Find where the given text appears and provide that cell's center as [x, y] coordinate. 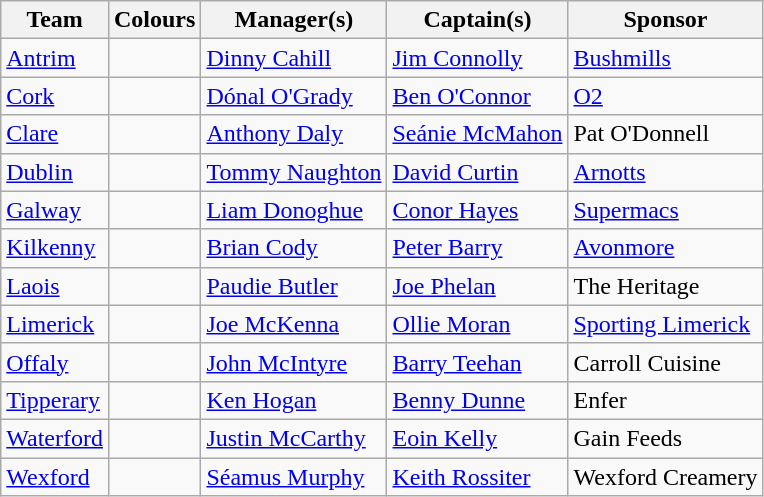
Ollie Moran [478, 324]
Eoin Kelly [478, 438]
Peter Barry [478, 248]
Cork [55, 96]
Justin McCarthy [294, 438]
Offaly [55, 362]
David Curtin [478, 172]
Manager(s) [294, 20]
O2 [666, 96]
Dónal O'Grady [294, 96]
Séamus Murphy [294, 477]
Conor Hayes [478, 210]
Colours [154, 20]
Enfer [666, 400]
Galway [55, 210]
Limerick [55, 324]
Paudie Butler [294, 286]
Joe McKenna [294, 324]
Keith Rossiter [478, 477]
Seánie McMahon [478, 134]
Anthony Daly [294, 134]
Ben O'Connor [478, 96]
Sporting Limerick [666, 324]
Clare [55, 134]
Liam Donoghue [294, 210]
Laois [55, 286]
Tipperary [55, 400]
Supermacs [666, 210]
Barry Teehan [478, 362]
Antrim [55, 58]
Waterford [55, 438]
Wexford [55, 477]
Benny Dunne [478, 400]
Kilkenny [55, 248]
The Heritage [666, 286]
Team [55, 20]
Joe Phelan [478, 286]
Carroll Cuisine [666, 362]
John McIntyre [294, 362]
Captain(s) [478, 20]
Bushmills [666, 58]
Avonmore [666, 248]
Sponsor [666, 20]
Arnotts [666, 172]
Tommy Naughton [294, 172]
Pat O'Donnell [666, 134]
Dinny Cahill [294, 58]
Ken Hogan [294, 400]
Gain Feeds [666, 438]
Wexford Creamery [666, 477]
Brian Cody [294, 248]
Jim Connolly [478, 58]
Dublin [55, 172]
